Find where the given text appears and provide that cell's center as (x, y) coordinate. 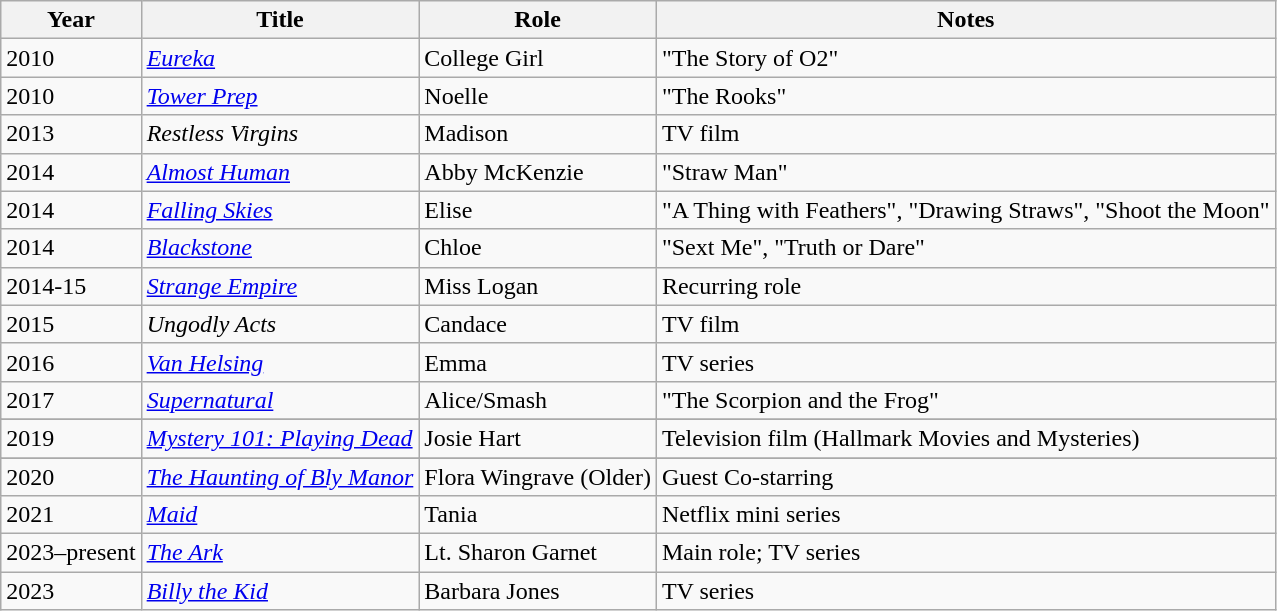
Falling Skies (280, 210)
Emma (538, 362)
Almost Human (280, 172)
Van Helsing (280, 362)
Role (538, 20)
2023 (71, 591)
Mystery 101: Playing Dead (280, 438)
2014-15 (71, 286)
2023–present (71, 553)
Year (71, 20)
Noelle (538, 96)
2017 (71, 400)
"The Scorpion and the Frog" (966, 400)
2019 (71, 438)
Elise (538, 210)
"A Thing with Feathers", "Drawing Straws", "Shoot the Moon" (966, 210)
Maid (280, 515)
Flora Wingrave (Older) (538, 477)
Restless Virgins (280, 134)
Alice/Smash (538, 400)
Main role; TV series (966, 553)
Madison (538, 134)
Lt. Sharon Garnet (538, 553)
Miss Logan (538, 286)
Chloe (538, 248)
The Haunting of Bly Manor (280, 477)
Billy the Kid (280, 591)
Netflix mini series (966, 515)
"Sext Me", "Truth or Dare" (966, 248)
Supernatural (280, 400)
Barbara Jones (538, 591)
"Straw Man" (966, 172)
The Ark (280, 553)
Ungodly Acts (280, 324)
"The Story of O2" (966, 58)
2016 (71, 362)
Eureka (280, 58)
Television film (Hallmark Movies and Mysteries) (966, 438)
Tower Prep (280, 96)
Strange Empire (280, 286)
2013 (71, 134)
Candace (538, 324)
College Girl (538, 58)
Abby McKenzie (538, 172)
2020 (71, 477)
Blackstone (280, 248)
Recurring role (966, 286)
Notes (966, 20)
Guest Co-starring (966, 477)
Tania (538, 515)
2021 (71, 515)
Josie Hart (538, 438)
Title (280, 20)
2015 (71, 324)
"The Rooks" (966, 96)
